For the text-containing cell, return its midpoint in [X, Y] coordinate format. 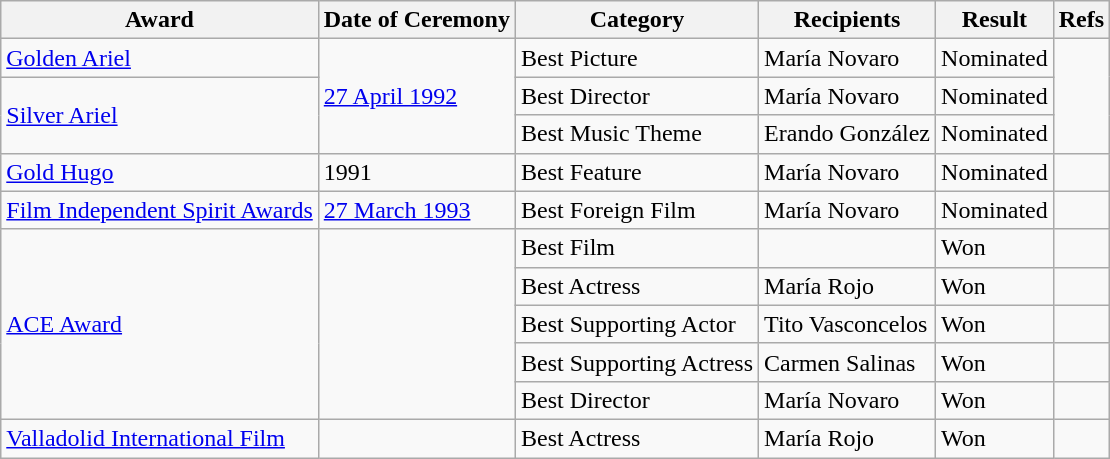
Best Film [636, 248]
Best Picture [636, 58]
27 March 1993 [416, 210]
Best Music Theme [636, 134]
Best Supporting Actor [636, 324]
Carmen Salinas [848, 362]
1991 [416, 172]
Gold Hugo [160, 172]
Result [995, 20]
Best Foreign Film [636, 210]
Best Feature [636, 172]
Best Supporting Actress [636, 362]
Category [636, 20]
Golden Ariel [160, 58]
Erando González [848, 134]
Film Independent Spirit Awards [160, 210]
Award [160, 20]
27 April 1992 [416, 96]
Silver Ariel [160, 115]
Date of Ceremony [416, 20]
Refs [1081, 20]
Valladolid International Film [160, 438]
Tito Vasconcelos [848, 324]
Recipients [848, 20]
ACE Award [160, 324]
